Locate the cell with the specified text and output its (x, y) center coordinate. 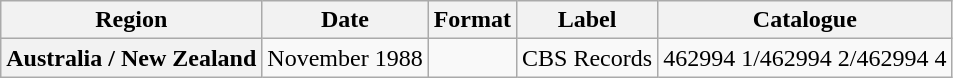
November 1988 (345, 58)
Label (588, 20)
Region (132, 20)
CBS Records (588, 58)
Australia / New Zealand (132, 58)
Format (472, 20)
Catalogue (805, 20)
462994 1/462994 2/462994 4 (805, 58)
Date (345, 20)
